Determine the [x, y] coordinate at the center of the cell enclosing the given text.  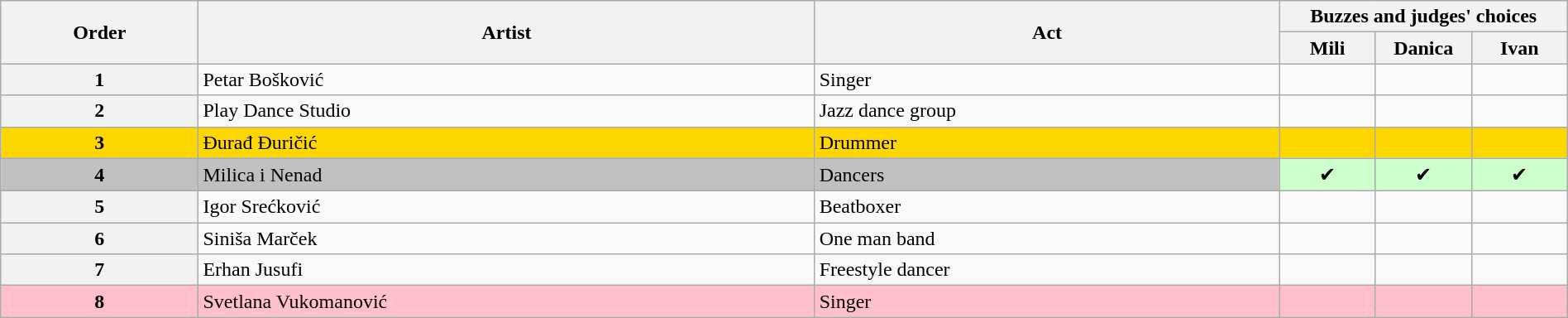
Milica i Nenad [506, 175]
Drummer [1047, 142]
Dancers [1047, 175]
2 [99, 111]
Danica [1423, 48]
8 [99, 301]
Đurađ Đuričić [506, 142]
6 [99, 238]
Order [99, 32]
Beatboxer [1047, 207]
Mili [1327, 48]
Buzzes and judges' choices [1423, 17]
Ivan [1519, 48]
Erhan Jusufi [506, 270]
1 [99, 79]
Artist [506, 32]
One man band [1047, 238]
Jazz dance group [1047, 111]
Siniša Marček [506, 238]
4 [99, 175]
Act [1047, 32]
5 [99, 207]
Svetlana Vukomanović [506, 301]
7 [99, 270]
Igor Srećković [506, 207]
Play Dance Studio [506, 111]
Petar Bošković [506, 79]
Freestyle dancer [1047, 270]
3 [99, 142]
